Determine the [X, Y] coordinate at the center of the cell enclosing the given text.  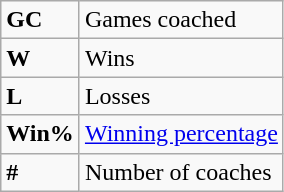
Games coached [181, 20]
Losses [181, 96]
Number of coaches [181, 172]
GC [40, 20]
Win% [40, 134]
Wins [181, 58]
W [40, 58]
# [40, 172]
L [40, 96]
Winning percentage [181, 134]
